From the cell containing the given text, extract its center point as (x, y) coordinate. 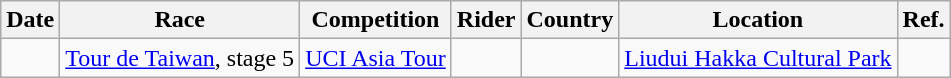
Ref. (924, 20)
Tour de Taiwan, stage 5 (180, 58)
Date (30, 20)
Location (758, 20)
Country (570, 20)
UCI Asia Tour (376, 58)
Liudui Hakka Cultural Park (758, 58)
Rider (486, 20)
Competition (376, 20)
Race (180, 20)
